Extract the (x, y) coordinate from the center of the cell holding the provided text.  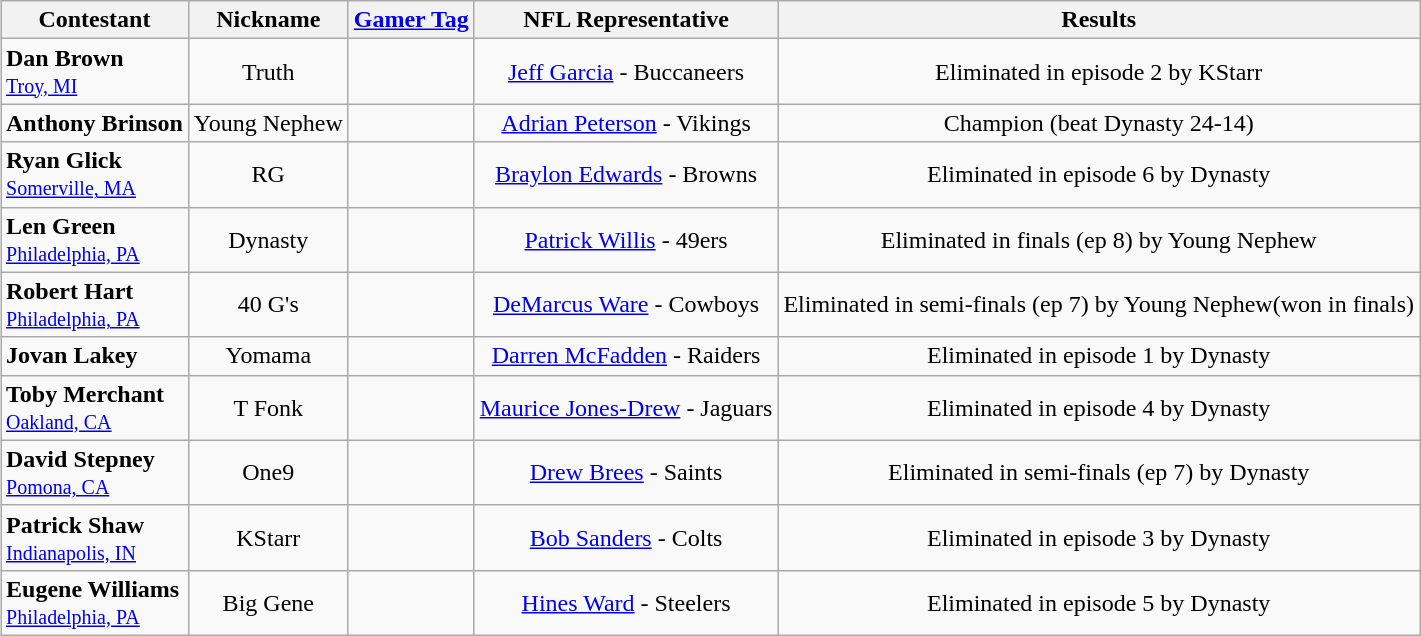
Truth (268, 72)
Eliminated in episode 6 by Dynasty (1099, 174)
One9 (268, 472)
Eliminated in episode 1 by Dynasty (1099, 356)
T Fonk (268, 408)
Braylon Edwards - Browns (626, 174)
Adrian Peterson - Vikings (626, 123)
Toby MerchantOakland, CA (94, 408)
Eliminated in semi-finals (ep 7) by Dynasty (1099, 472)
Len GreenPhiladelphia, PA (94, 240)
40 G's (268, 304)
Drew Brees - Saints (626, 472)
Eliminated in episode 2 by KStarr (1099, 72)
Jeff Garcia - Buccaneers (626, 72)
DeMarcus Ware - Cowboys (626, 304)
Jovan Lakey (94, 356)
Darren McFadden - Raiders (626, 356)
Ryan GlickSomerville, MA (94, 174)
Patrick Willis - 49ers (626, 240)
Dan BrownTroy, MI (94, 72)
RG (268, 174)
Contestant (94, 20)
Anthony Brinson (94, 123)
Eliminated in semi-finals (ep 7) by Young Nephew(won in finals) (1099, 304)
Dynasty (268, 240)
Nickname (268, 20)
Patrick ShawIndianapolis, IN (94, 538)
NFL Representative (626, 20)
Eliminated in episode 5 by Dynasty (1099, 602)
Champion (beat Dynasty 24-14) (1099, 123)
Eugene WilliamsPhiladelphia, PA (94, 602)
Eliminated in episode 4 by Dynasty (1099, 408)
KStarr (268, 538)
David StepneyPomona, CA (94, 472)
Results (1099, 20)
Yomama (268, 356)
Eliminated in finals (ep 8) by Young Nephew (1099, 240)
Young Nephew (268, 123)
Bob Sanders - Colts (626, 538)
Big Gene (268, 602)
Gamer Tag (411, 20)
Robert HartPhiladelphia, PA (94, 304)
Hines Ward - Steelers (626, 602)
Eliminated in episode 3 by Dynasty (1099, 538)
Maurice Jones-Drew - Jaguars (626, 408)
